Return the (x, y) coordinate for the center point of the cell that contains the specified text.  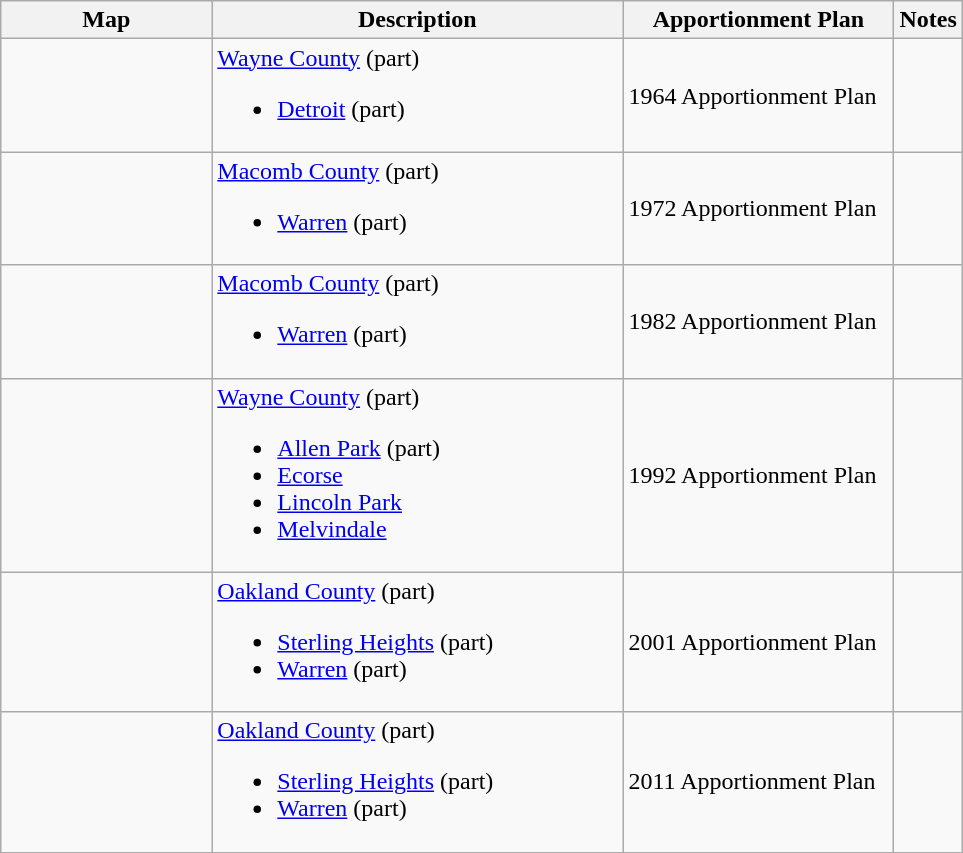
Notes (928, 20)
Apportionment Plan (758, 20)
Description (418, 20)
1964 Apportionment Plan (758, 96)
1992 Apportionment Plan (758, 475)
Map (106, 20)
2011 Apportionment Plan (758, 782)
Wayne County (part)Allen Park (part)EcorseLincoln ParkMelvindale (418, 475)
1982 Apportionment Plan (758, 322)
1972 Apportionment Plan (758, 208)
Wayne County (part)Detroit (part) (418, 96)
2001 Apportionment Plan (758, 642)
